Pinpoint the cell where the given text exists, returning its (X, Y) midpoint coordinate. 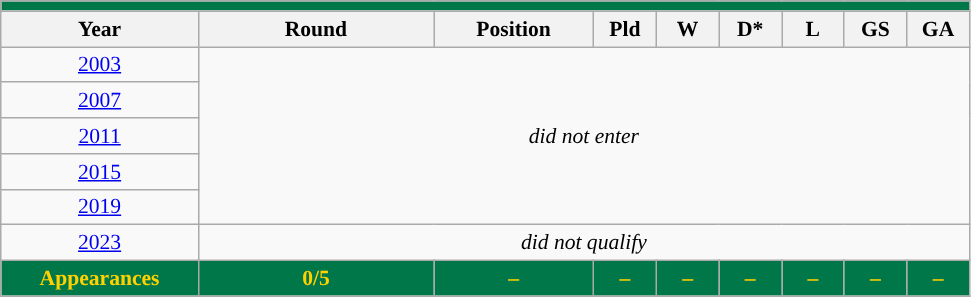
W (688, 29)
L (814, 29)
did not enter (584, 136)
2011 (100, 136)
2019 (100, 207)
2023 (100, 243)
2007 (100, 101)
Appearances (100, 279)
did not qualify (584, 243)
2015 (100, 172)
Pld (626, 29)
Year (100, 29)
2003 (100, 65)
0/5 (316, 279)
D* (750, 29)
Round (316, 29)
Position (514, 29)
GA (938, 29)
GS (876, 29)
